For the text-containing cell, return its midpoint in [x, y] coordinate format. 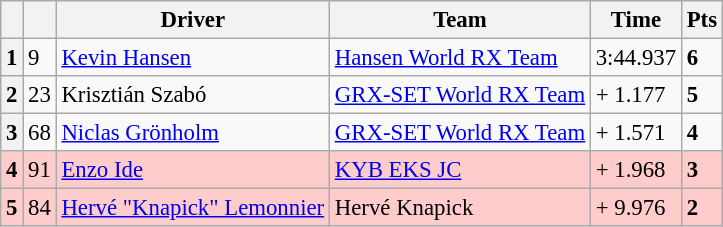
1 [12, 58]
Hervé "Knapick" Lemonnier [192, 208]
23 [40, 95]
+ 9.976 [636, 208]
Time [636, 20]
Enzo Ide [192, 170]
68 [40, 133]
KYB EKS JC [460, 170]
+ 1.968 [636, 170]
Krisztián Szabó [192, 95]
Kevin Hansen [192, 58]
6 [702, 58]
Niclas Grönholm [192, 133]
91 [40, 170]
Driver [192, 20]
3:44.937 [636, 58]
Hervé Knapick [460, 208]
+ 1.571 [636, 133]
+ 1.177 [636, 95]
Hansen World RX Team [460, 58]
Pts [702, 20]
84 [40, 208]
Team [460, 20]
9 [40, 58]
